Return [X, Y] of the center of cell containing provided text 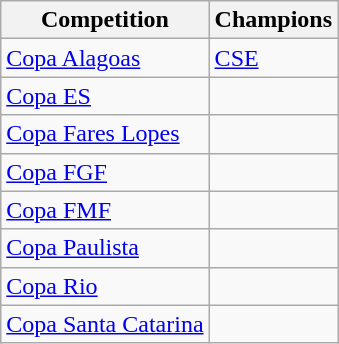
CSE [273, 58]
Competition [105, 20]
Copa FGF [105, 172]
Copa Fares Lopes [105, 134]
Copa Santa Catarina [105, 324]
Copa Paulista [105, 248]
Champions [273, 20]
Copa Alagoas [105, 58]
Copa ES [105, 96]
Copa Rio [105, 286]
Copa FMF [105, 210]
